Return (x, y) of the center of cell containing provided text 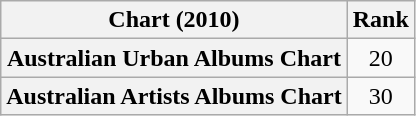
Rank (380, 20)
30 (380, 96)
20 (380, 58)
Australian Urban Albums Chart (174, 58)
Chart (2010) (174, 20)
Australian Artists Albums Chart (174, 96)
